Capture the cell that displays the provided text and extract its (x, y) central coordinate. 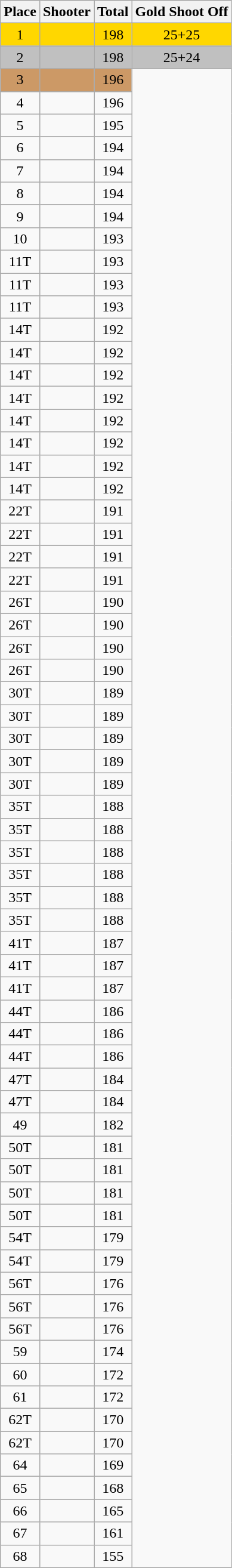
Shooter (67, 12)
60 (20, 1374)
182 (113, 1125)
61 (20, 1397)
1 (20, 35)
66 (20, 1511)
5 (20, 125)
67 (20, 1533)
59 (20, 1351)
65 (20, 1488)
Place (20, 12)
174 (113, 1351)
9 (20, 216)
64 (20, 1465)
155 (113, 1556)
Total (113, 12)
68 (20, 1556)
6 (20, 148)
25+24 (181, 57)
168 (113, 1488)
169 (113, 1465)
49 (20, 1125)
4 (20, 103)
161 (113, 1533)
8 (20, 193)
165 (113, 1511)
10 (20, 239)
7 (20, 171)
25+25 (181, 35)
195 (113, 125)
2 (20, 57)
3 (20, 80)
Gold Shoot Off (181, 12)
